Extract the [x, y] coordinate from the center of the cell holding the provided text.  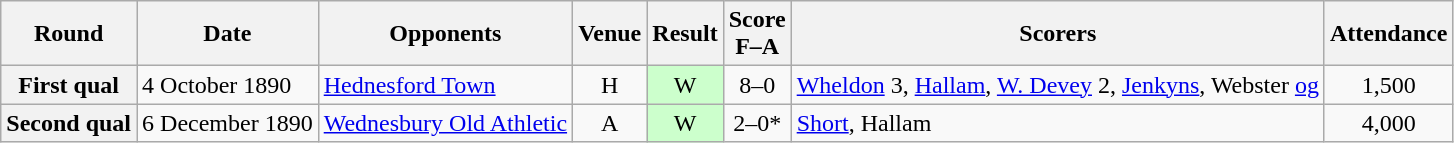
4 October 1890 [228, 85]
4,000 [1388, 123]
A [610, 123]
Attendance [1388, 34]
Opponents [445, 34]
Venue [610, 34]
2–0* [757, 123]
Result [685, 34]
8–0 [757, 85]
ScoreF–A [757, 34]
Hednesford Town [445, 85]
Wednesbury Old Athletic [445, 123]
Date [228, 34]
Short, Hallam [1058, 123]
1,500 [1388, 85]
Second qual [69, 123]
H [610, 85]
6 December 1890 [228, 123]
First qual [69, 85]
Scorers [1058, 34]
Round [69, 34]
Wheldon 3, Hallam, W. Devey 2, Jenkyns, Webster og [1058, 85]
